Output the (X, Y) coordinate of the center of the cell containing the given text.  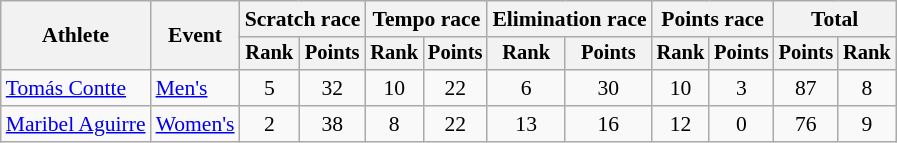
13 (526, 124)
Athlete (76, 36)
2 (270, 124)
38 (332, 124)
Scratch race (303, 19)
16 (608, 124)
87 (806, 88)
5 (270, 88)
12 (681, 124)
9 (867, 124)
32 (332, 88)
6 (526, 88)
Elimination race (569, 19)
Points race (713, 19)
Total (835, 19)
3 (741, 88)
Event (196, 36)
Tomás Contte (76, 88)
Tempo race (426, 19)
Men's (196, 88)
76 (806, 124)
Maribel Aguirre (76, 124)
30 (608, 88)
0 (741, 124)
Women's (196, 124)
